From the cell containing the given text, extract its center point as (x, y) coordinate. 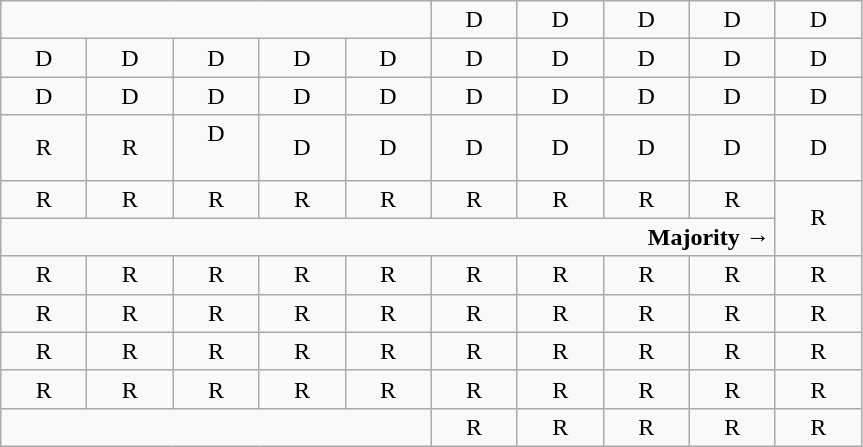
Majority → (388, 237)
